Detect which cell encompasses the target text, then output its (X, Y) center coordinate. 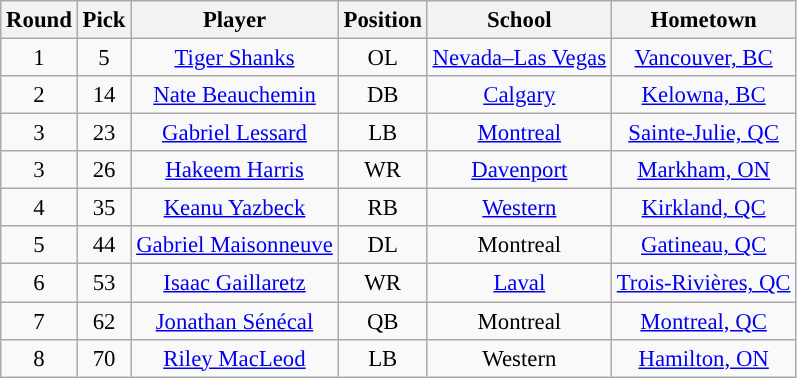
35 (104, 208)
Isaac Gaillaretz (234, 283)
7 (39, 321)
8 (39, 358)
Nevada–Las Vegas (519, 58)
Position (382, 20)
Gabriel Lessard (234, 133)
Riley MacLeod (234, 358)
RB (382, 208)
Kelowna, BC (703, 95)
26 (104, 170)
School (519, 20)
14 (104, 95)
53 (104, 283)
Vancouver, BC (703, 58)
Hakeem Harris (234, 170)
Nate Beauchemin (234, 95)
62 (104, 321)
Round (39, 20)
Calgary (519, 95)
OL (382, 58)
Davenport (519, 170)
70 (104, 358)
Hamilton, ON (703, 358)
DL (382, 245)
Markham, ON (703, 170)
Gatineau, QC (703, 245)
Sainte-Julie, QC (703, 133)
DB (382, 95)
Hometown (703, 20)
4 (39, 208)
Player (234, 20)
Keanu Yazbeck (234, 208)
Montreal, QC (703, 321)
QB (382, 321)
Pick (104, 20)
23 (104, 133)
1 (39, 58)
2 (39, 95)
Trois-Rivières, QC (703, 283)
Tiger Shanks (234, 58)
6 (39, 283)
Gabriel Maisonneuve (234, 245)
44 (104, 245)
Jonathan Sénécal (234, 321)
Kirkland, QC (703, 208)
Laval (519, 283)
